Provide the [x, y] coordinate of the cell's center where the given text is located.  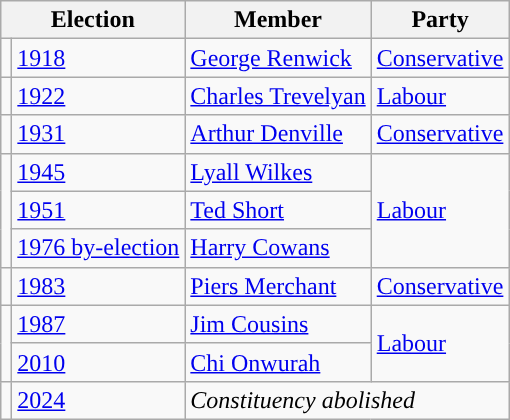
Lyall Wilkes [278, 172]
Ted Short [278, 210]
1922 [98, 96]
2010 [98, 362]
George Renwick [278, 58]
Party [440, 20]
Jim Cousins [278, 324]
1983 [98, 286]
1976 by-election [98, 248]
2024 [98, 400]
1945 [98, 172]
Arthur Denville [278, 134]
1951 [98, 210]
Piers Merchant [278, 286]
Charles Trevelyan [278, 96]
Harry Cowans [278, 248]
Constituency abolished [347, 400]
Chi Onwurah [278, 362]
Election [93, 20]
1931 [98, 134]
1918 [98, 58]
Member [278, 20]
1987 [98, 324]
